Identify which cell holds the provided text, then report its [x, y] central coordinate. 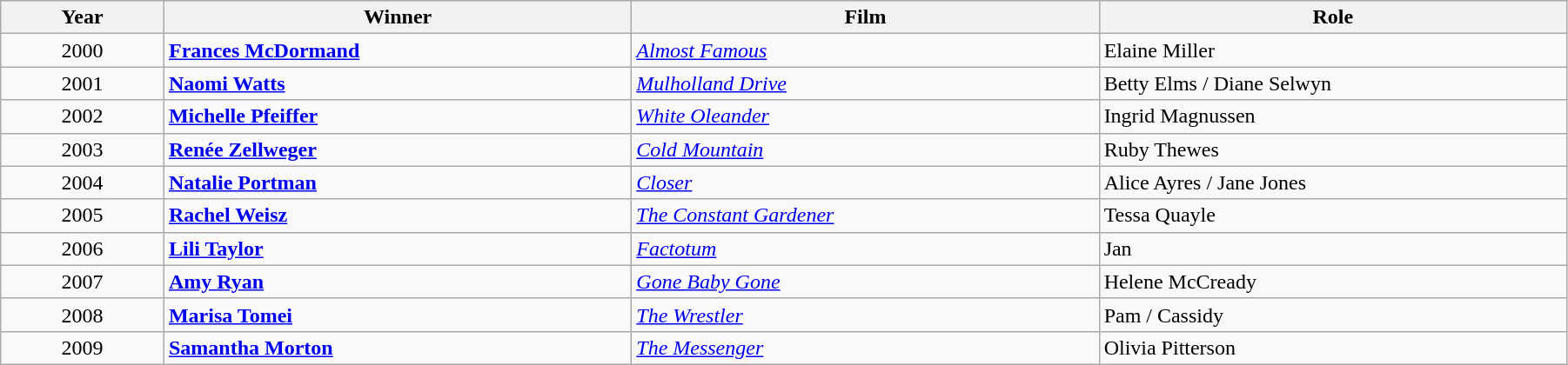
Tessa Quayle [1333, 216]
The Wrestler [865, 315]
2007 [83, 282]
The Constant Gardener [865, 216]
Jan [1333, 249]
Factotum [865, 249]
Samantha Morton [397, 348]
Cold Mountain [865, 149]
Almost Famous [865, 50]
2001 [83, 83]
2006 [83, 249]
2009 [83, 348]
Elaine Miller [1333, 50]
Winner [397, 17]
2005 [83, 216]
Naomi Watts [397, 83]
2008 [83, 315]
Gone Baby Gone [865, 282]
Film [865, 17]
Helene McCready [1333, 282]
Marisa Tomei [397, 315]
Year [83, 17]
Amy Ryan [397, 282]
Closer [865, 182]
Olivia Pitterson [1333, 348]
Michelle Pfeiffer [397, 116]
Role [1333, 17]
Mulholland Drive [865, 83]
Renée Zellweger [397, 149]
Ingrid Magnussen [1333, 116]
Betty Elms / Diane Selwyn [1333, 83]
Ruby Thewes [1333, 149]
Rachel Weisz [397, 216]
Natalie Portman [397, 182]
The Messenger [865, 348]
Frances McDormand [397, 50]
2003 [83, 149]
2000 [83, 50]
Alice Ayres / Jane Jones [1333, 182]
White Oleander [865, 116]
2004 [83, 182]
Lili Taylor [397, 249]
Pam / Cassidy [1333, 315]
2002 [83, 116]
